Provide the (X, Y) coordinate of the cell's center where the given text is located.  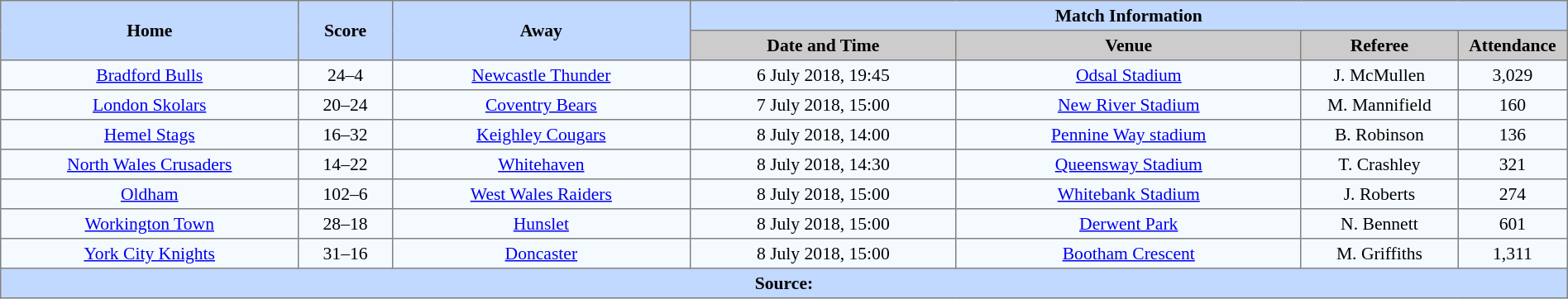
Oldham (150, 194)
6 July 2018, 19:45 (823, 75)
New River Stadium (1128, 105)
14–22 (346, 164)
Home (150, 31)
T. Crashley (1379, 164)
London Skolars (150, 105)
J. Roberts (1379, 194)
31–16 (346, 254)
Whitebank Stadium (1128, 194)
Attendance (1513, 45)
321 (1513, 164)
1,311 (1513, 254)
20–24 (346, 105)
North Wales Crusaders (150, 164)
7 July 2018, 15:00 (823, 105)
3,029 (1513, 75)
M. Mannifield (1379, 105)
Odsal Stadium (1128, 75)
N. Bennett (1379, 224)
Referee (1379, 45)
274 (1513, 194)
Date and Time (823, 45)
Pennine Way stadium (1128, 135)
Bootham Crescent (1128, 254)
Newcastle Thunder (541, 75)
Workington Town (150, 224)
136 (1513, 135)
Bradford Bulls (150, 75)
Source: (784, 283)
24–4 (346, 75)
West Wales Raiders (541, 194)
Score (346, 31)
Derwent Park (1128, 224)
Hemel Stags (150, 135)
102–6 (346, 194)
Hunslet (541, 224)
Coventry Bears (541, 105)
Away (541, 31)
Doncaster (541, 254)
8 July 2018, 14:30 (823, 164)
Keighley Cougars (541, 135)
Whitehaven (541, 164)
8 July 2018, 14:00 (823, 135)
601 (1513, 224)
Venue (1128, 45)
J. McMullen (1379, 75)
Queensway Stadium (1128, 164)
160 (1513, 105)
M. Griffiths (1379, 254)
28–18 (346, 224)
B. Robinson (1379, 135)
Match Information (1128, 16)
16–32 (346, 135)
York City Knights (150, 254)
